Detect which cell encompasses the target text, then output its [x, y] center coordinate. 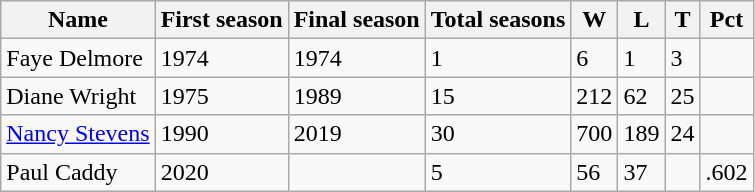
2019 [356, 134]
6 [594, 58]
37 [642, 172]
Paul Caddy [78, 172]
15 [498, 96]
Pct [726, 20]
189 [642, 134]
700 [594, 134]
Faye Delmore [78, 58]
First season [222, 20]
Total seasons [498, 20]
24 [682, 134]
62 [642, 96]
.602 [726, 172]
Name [78, 20]
Nancy Stevens [78, 134]
Final season [356, 20]
1989 [356, 96]
W [594, 20]
T [682, 20]
1990 [222, 134]
1975 [222, 96]
212 [594, 96]
Diane Wright [78, 96]
2020 [222, 172]
L [642, 20]
25 [682, 96]
56 [594, 172]
30 [498, 134]
3 [682, 58]
5 [498, 172]
